Find where the given text appears and provide that cell's center as [x, y] coordinate. 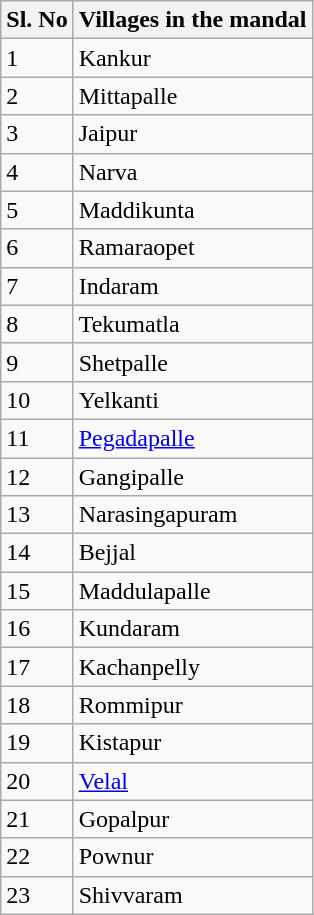
Pownur [192, 857]
Kankur [192, 58]
21 [37, 819]
14 [37, 553]
Narva [192, 172]
12 [37, 477]
4 [37, 172]
13 [37, 515]
Shetpalle [192, 362]
Ramaraopet [192, 248]
23 [37, 895]
Pegadapalle [192, 438]
22 [37, 857]
Mittapalle [192, 96]
Tekumatla [192, 324]
Maddikunta [192, 210]
1 [37, 58]
3 [37, 134]
5 [37, 210]
17 [37, 667]
7 [37, 286]
10 [37, 400]
Kistapur [192, 743]
Shivvaram [192, 895]
6 [37, 248]
Narasingapuram [192, 515]
8 [37, 324]
Indaram [192, 286]
Velal [192, 781]
16 [37, 629]
Rommipur [192, 705]
2 [37, 96]
Maddulapalle [192, 591]
Sl. No [37, 20]
Kachanpelly [192, 667]
20 [37, 781]
19 [37, 743]
Gangipalle [192, 477]
Kundaram [192, 629]
11 [37, 438]
18 [37, 705]
9 [37, 362]
15 [37, 591]
Jaipur [192, 134]
Bejjal [192, 553]
Gopalpur [192, 819]
Villages in the mandal [192, 20]
Yelkanti [192, 400]
